Output the [x, y] coordinate of the center of the cell containing the given text.  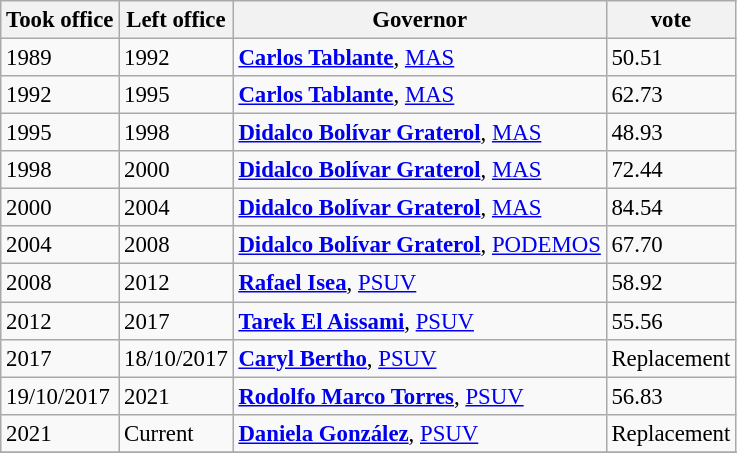
84.54 [671, 208]
Daniela González, PSUV [420, 433]
55.56 [671, 321]
Governor [420, 20]
Left office [176, 20]
62.73 [671, 95]
Rodolfo Marco Torres, PSUV [420, 396]
48.93 [671, 133]
56.83 [671, 396]
67.70 [671, 245]
Didalco Bolívar Graterol, PODEMOS [420, 245]
19/10/2017 [60, 396]
18/10/2017 [176, 358]
50.51 [671, 58]
vote [671, 20]
58.92 [671, 283]
1989 [60, 58]
Rafael Isea, PSUV [420, 283]
72.44 [671, 170]
Tarek El Aissami, PSUV [420, 321]
Current [176, 433]
Caryl Bertho, PSUV [420, 358]
Took office [60, 20]
